Identify which cell holds the provided text, then report its [X, Y] central coordinate. 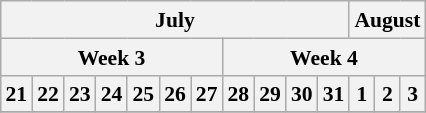
3 [412, 94]
21 [17, 94]
29 [270, 94]
2 [388, 94]
August [387, 20]
July [176, 20]
27 [207, 94]
Week 4 [324, 56]
Week 3 [112, 56]
22 [48, 94]
23 [80, 94]
28 [238, 94]
31 [334, 94]
24 [112, 94]
1 [362, 94]
30 [302, 94]
25 [143, 94]
26 [175, 94]
